Identify which cell holds the provided text, then report its (X, Y) central coordinate. 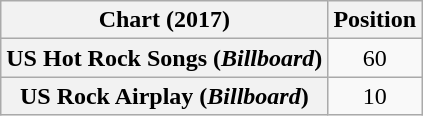
Chart (2017) (164, 20)
US Hot Rock Songs (Billboard) (164, 58)
Position (375, 20)
10 (375, 96)
US Rock Airplay (Billboard) (164, 96)
60 (375, 58)
